Search for the cell housing the specified text and yield its [x, y] center coordinate. 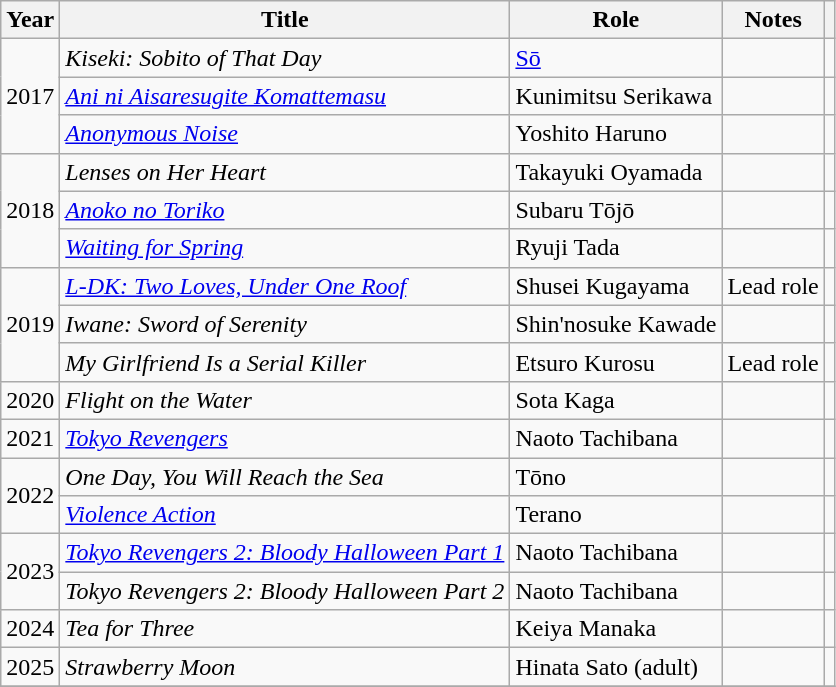
2017 [30, 96]
2023 [30, 572]
Yoshito Haruno [616, 134]
Terano [616, 515]
Takayuki Oyamada [616, 172]
Tokyo Revengers 2: Bloody Halloween Part 2 [285, 591]
One Day, You Will Reach the Sea [285, 477]
Violence Action [285, 515]
Role [616, 20]
2018 [30, 210]
My Girlfriend Is a Serial Killer [285, 362]
Title [285, 20]
Tokyo Revengers 2: Bloody Halloween Part 1 [285, 553]
Etsuro Kurosu [616, 362]
2019 [30, 324]
L-DK: Two Loves, Under One Roof [285, 286]
2024 [30, 629]
Tōno [616, 477]
Sō [616, 58]
Flight on the Water [285, 400]
Shin'nosuke Kawade [616, 324]
Ani ni Aisaresugite Komattemasu [285, 96]
Anonymous Noise [285, 134]
Ryuji Tada [616, 248]
Kiseki: Sobito of That Day [285, 58]
Strawberry Moon [285, 667]
Notes [773, 20]
Subaru Tōjō [616, 210]
Keiya Manaka [616, 629]
Tea for Three [285, 629]
Year [30, 20]
Tokyo Revengers [285, 438]
Kunimitsu Serikawa [616, 96]
2025 [30, 667]
Hinata Sato (adult) [616, 667]
2022 [30, 496]
Anoko no Toriko [285, 210]
Sota Kaga [616, 400]
Lenses on Her Heart [285, 172]
Shusei Kugayama [616, 286]
Iwane: Sword of Serenity [285, 324]
2021 [30, 438]
2020 [30, 400]
Waiting for Spring [285, 248]
